Identify which cell holds the provided text, then report its [x, y] central coordinate. 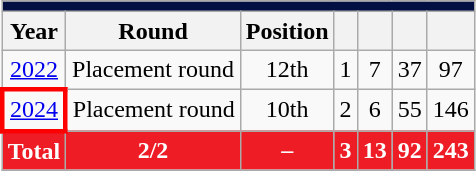
55 [410, 110]
3 [346, 150]
6 [374, 110]
Year [34, 31]
1 [346, 70]
97 [450, 70]
7 [374, 70]
12th [287, 70]
– [287, 150]
2022 [34, 70]
10th [287, 110]
146 [450, 110]
2/2 [154, 150]
243 [450, 150]
92 [410, 150]
Round [154, 31]
2024 [34, 110]
13 [374, 150]
Position [287, 31]
2 [346, 110]
Total [34, 150]
37 [410, 70]
